Provide the [x, y] coordinate of the cell's center where the given text is located.  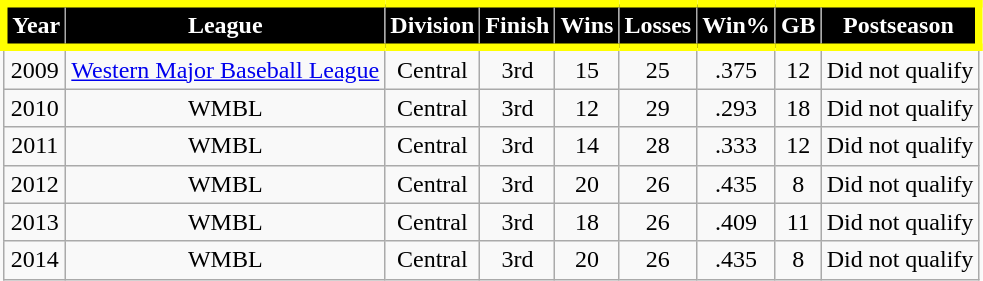
.409 [736, 222]
Western Major Baseball League [226, 68]
.293 [736, 108]
2013 [35, 222]
Year [35, 26]
2014 [35, 260]
Losses [658, 26]
11 [798, 222]
2009 [35, 68]
14 [587, 146]
25 [658, 68]
Win% [736, 26]
29 [658, 108]
Wins [587, 26]
GB [798, 26]
.333 [736, 146]
2011 [35, 146]
Postseason [900, 26]
Finish [518, 26]
Division [432, 26]
15 [587, 68]
League [226, 26]
2010 [35, 108]
2012 [35, 184]
.375 [736, 68]
28 [658, 146]
